For the text-containing cell, return its midpoint in [x, y] coordinate format. 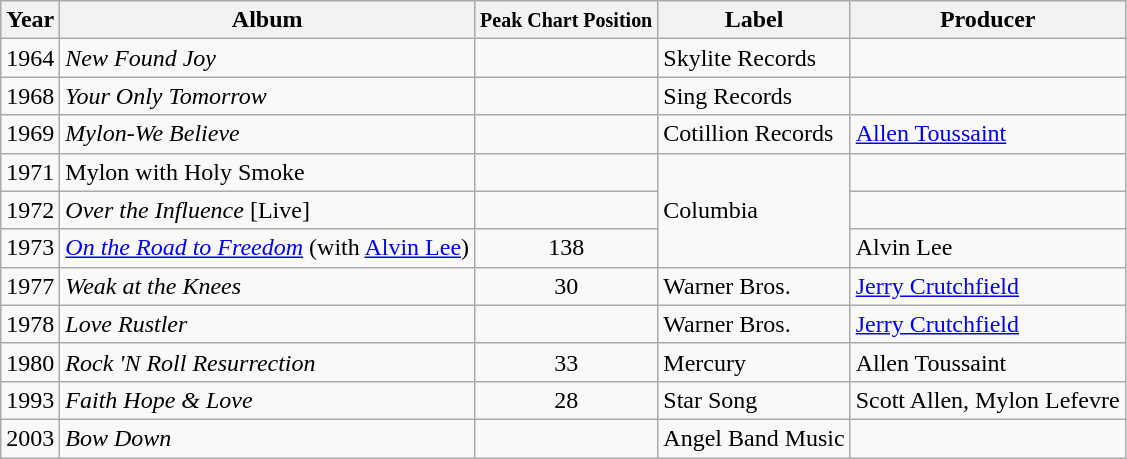
Love Rustler [268, 324]
2003 [30, 438]
1977 [30, 286]
Sing Records [754, 96]
Angel Band Music [754, 438]
Peak Chart Position [566, 20]
On the Road to Freedom (with Alvin Lee) [268, 248]
33 [566, 362]
1973 [30, 248]
Label [754, 20]
1968 [30, 96]
Album [268, 20]
1964 [30, 58]
Faith Hope & Love [268, 400]
Alvin Lee [988, 248]
Scott Allen, Mylon Lefevre [988, 400]
New Found Joy [268, 58]
Producer [988, 20]
Your Only Tomorrow [268, 96]
1993 [30, 400]
1969 [30, 134]
30 [566, 286]
Bow Down [268, 438]
Rock 'N Roll Resurrection [268, 362]
138 [566, 248]
1972 [30, 210]
Columbia [754, 210]
Weak at the Knees [268, 286]
Mylon-We Believe [268, 134]
Year [30, 20]
Cotillion Records [754, 134]
1971 [30, 172]
1978 [30, 324]
Mercury [754, 362]
Mylon with Holy Smoke [268, 172]
28 [566, 400]
1980 [30, 362]
Over the Influence [Live] [268, 210]
Star Song [754, 400]
Skylite Records [754, 58]
